Return [X, Y] of the center of cell containing provided text 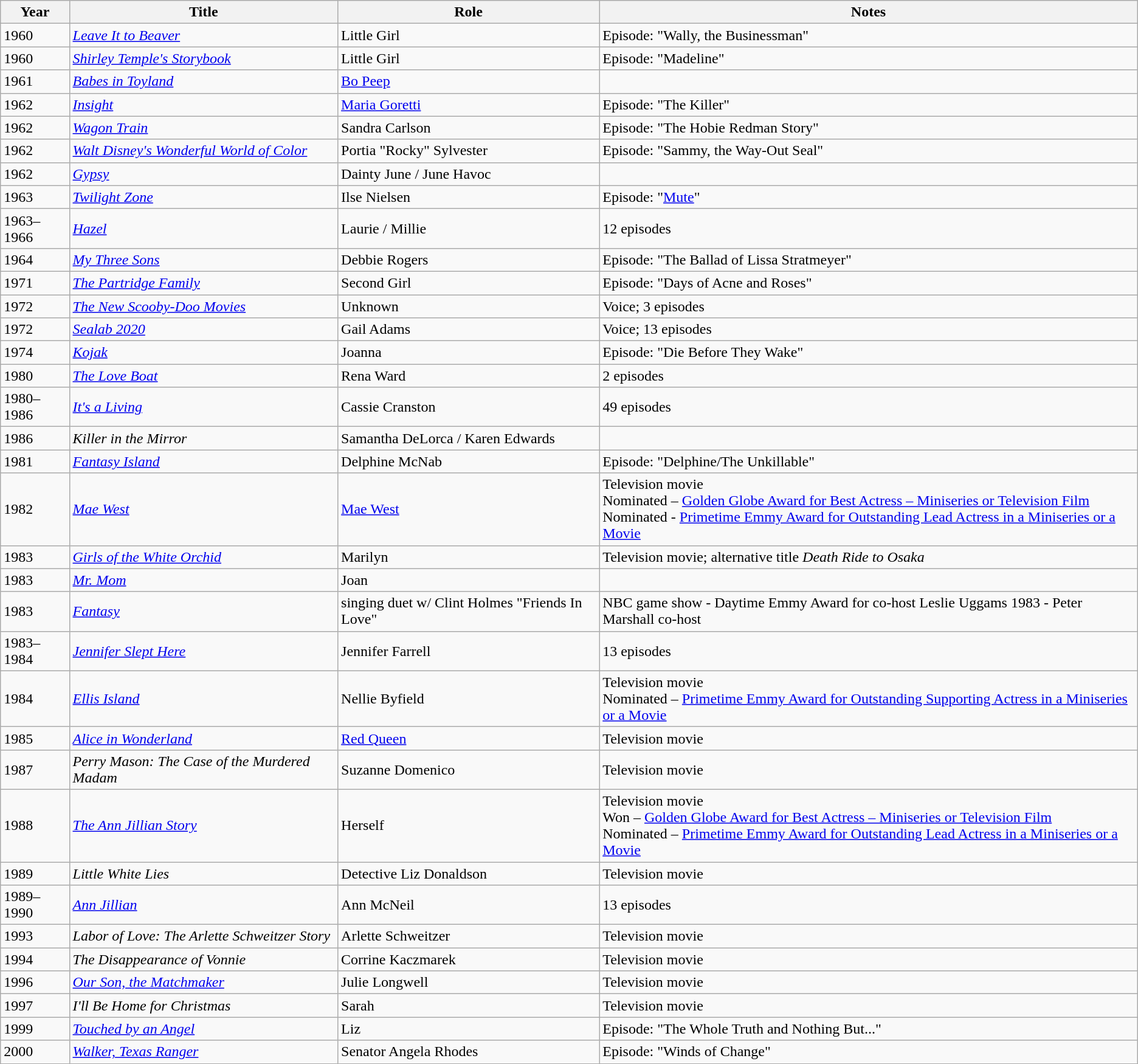
Television movieNominated – Primetime Emmy Award for Outstanding Supporting Actress in a Miniseries or a Movie [869, 699]
1999 [35, 1029]
Shirley Temple's Storybook [204, 58]
Alice in Wonderland [204, 738]
Senator Angela Rhodes [469, 1052]
Notes [869, 12]
The Love Boat [204, 376]
Episode: "Madeline" [869, 58]
Delphine McNab [469, 461]
Joan [469, 580]
Insight [204, 105]
Gypsy [204, 174]
12 episodes [869, 229]
1984 [35, 699]
Bo Peep [469, 81]
1986 [35, 438]
Fantasy Island [204, 461]
Ilse Nielsen [469, 197]
1963 [35, 197]
Leave It to Beaver [204, 35]
Episode: "Mute" [869, 197]
Rena Ward [469, 376]
Episode: "The Killer" [869, 105]
Labor of Love: The Arlette Schweitzer Story [204, 936]
Perry Mason: The Case of the Murdered Madam [204, 770]
1974 [35, 353]
Laurie / Millie [469, 229]
My Three Sons [204, 260]
Voice; 3 episodes [869, 306]
Hazel [204, 229]
Role [469, 12]
Cassie Cranston [469, 407]
Touched by an Angel [204, 1029]
Second Girl [469, 283]
Episode: "Winds of Change" [869, 1052]
Episode: "Delphine/The Unkillable" [869, 461]
Sandra Carlson [469, 128]
1989 [35, 874]
Jennifer Farrell [469, 651]
1980 [35, 376]
Sealab 2020 [204, 330]
The Partridge Family [204, 283]
1983–1984 [35, 651]
Julie Longwell [469, 983]
Episode: "Wally, the Businessman" [869, 35]
Girls of the White Orchid [204, 557]
Ann McNeil [469, 905]
Episode: "The Whole Truth and Nothing But..." [869, 1029]
Babes in Toyland [204, 81]
1988 [35, 826]
The Ann Jillian Story [204, 826]
1993 [35, 936]
1987 [35, 770]
Nellie Byfield [469, 699]
Episode: "Die Before They Wake" [869, 353]
1971 [35, 283]
Joanna [469, 353]
Twilight Zone [204, 197]
Killer in the Mirror [204, 438]
1981 [35, 461]
Unknown [469, 306]
Walt Disney's Wonderful World of Color [204, 151]
49 episodes [869, 407]
Sarah [469, 1006]
Walker, Texas Ranger [204, 1052]
2 episodes [869, 376]
Maria Goretti [469, 105]
Voice; 13 episodes [869, 330]
It's a Living [204, 407]
Portia "Rocky" Sylvester [469, 151]
Red Queen [469, 738]
1989–1990 [35, 905]
Corrine Kaczmarek [469, 959]
Dainty June / June Havoc [469, 174]
Episode: "The Ballad of Lissa Stratmeyer" [869, 260]
The Disappearance of Vonnie [204, 959]
Title [204, 12]
1963–1966 [35, 229]
Episode: "Days of Acne and Roses" [869, 283]
Fantasy [204, 612]
1964 [35, 260]
Arlette Schweitzer [469, 936]
Mr. Mom [204, 580]
Gail Adams [469, 330]
Marilyn [469, 557]
Wagon Train [204, 128]
1997 [35, 1006]
1985 [35, 738]
Herself [469, 826]
2000 [35, 1052]
Our Son, the Matchmaker [204, 983]
Jennifer Slept Here [204, 651]
singing duet w/ Clint Holmes "Friends In Love" [469, 612]
Kojak [204, 353]
NBC game show - Daytime Emmy Award for co-host Leslie Uggams 1983 - Peter Marshall co-host [869, 612]
Episode: "Sammy, the Way-Out Seal" [869, 151]
Ann Jillian [204, 905]
Little White Lies [204, 874]
Year [35, 12]
Episode: "The Hobie Redman Story" [869, 128]
1980–1986 [35, 407]
The New Scooby-Doo Movies [204, 306]
Debbie Rogers [469, 260]
Ellis Island [204, 699]
I'll Be Home for Christmas [204, 1006]
Detective Liz Donaldson [469, 874]
1994 [35, 959]
1982 [35, 510]
1996 [35, 983]
Liz [469, 1029]
Television movie; alternative title Death Ride to Osaka [869, 557]
Suzanne Domenico [469, 770]
Samantha DeLorca / Karen Edwards [469, 438]
1961 [35, 81]
